Provide the (x, y) coordinate of the cell's center where the given text is located.  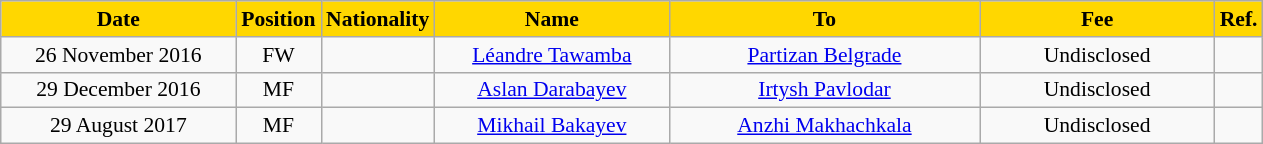
To (824, 19)
Name (552, 19)
Position (278, 19)
Date (118, 19)
Aslan Darabayev (552, 90)
Léandre Tawamba (552, 55)
29 December 2016 (118, 90)
Fee (1098, 19)
Anzhi Makhachkala (824, 126)
Ref. (1239, 19)
Partizan Belgrade (824, 55)
Irtysh Pavlodar (824, 90)
FW (278, 55)
Mikhail Bakayev (552, 126)
29 August 2017 (118, 126)
26 November 2016 (118, 55)
Nationality (378, 19)
